Detect which cell encompasses the target text, then output its (X, Y) center coordinate. 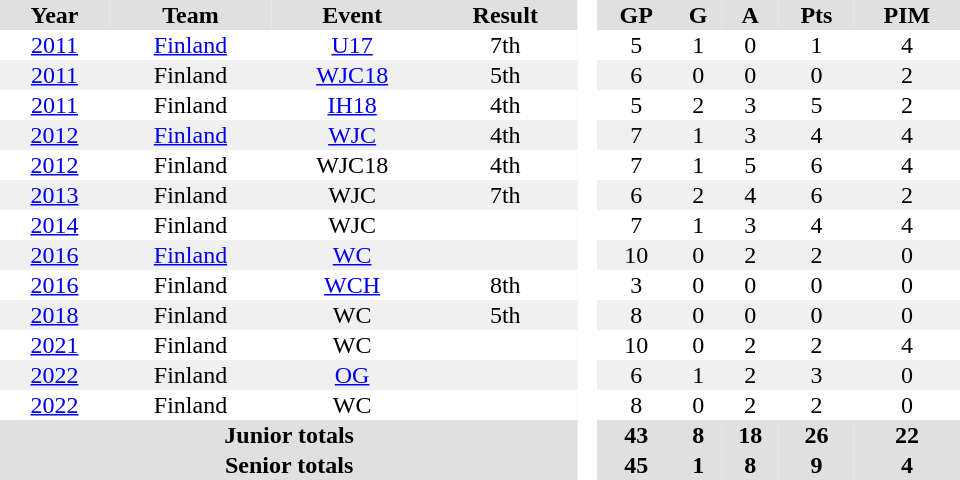
2021 (54, 345)
Year (54, 15)
18 (750, 435)
45 (636, 465)
G (698, 15)
8th (505, 285)
Event (352, 15)
43 (636, 435)
2013 (54, 195)
A (750, 15)
2018 (54, 315)
2014 (54, 225)
Junior totals (289, 435)
Result (505, 15)
U17 (352, 45)
IH18 (352, 105)
WCH (352, 285)
26 (816, 435)
Senior totals (289, 465)
OG (352, 375)
Pts (816, 15)
22 (907, 435)
9 (816, 465)
Team (190, 15)
PIM (907, 15)
GP (636, 15)
